From the cell containing the given text, extract its center point as (x, y) coordinate. 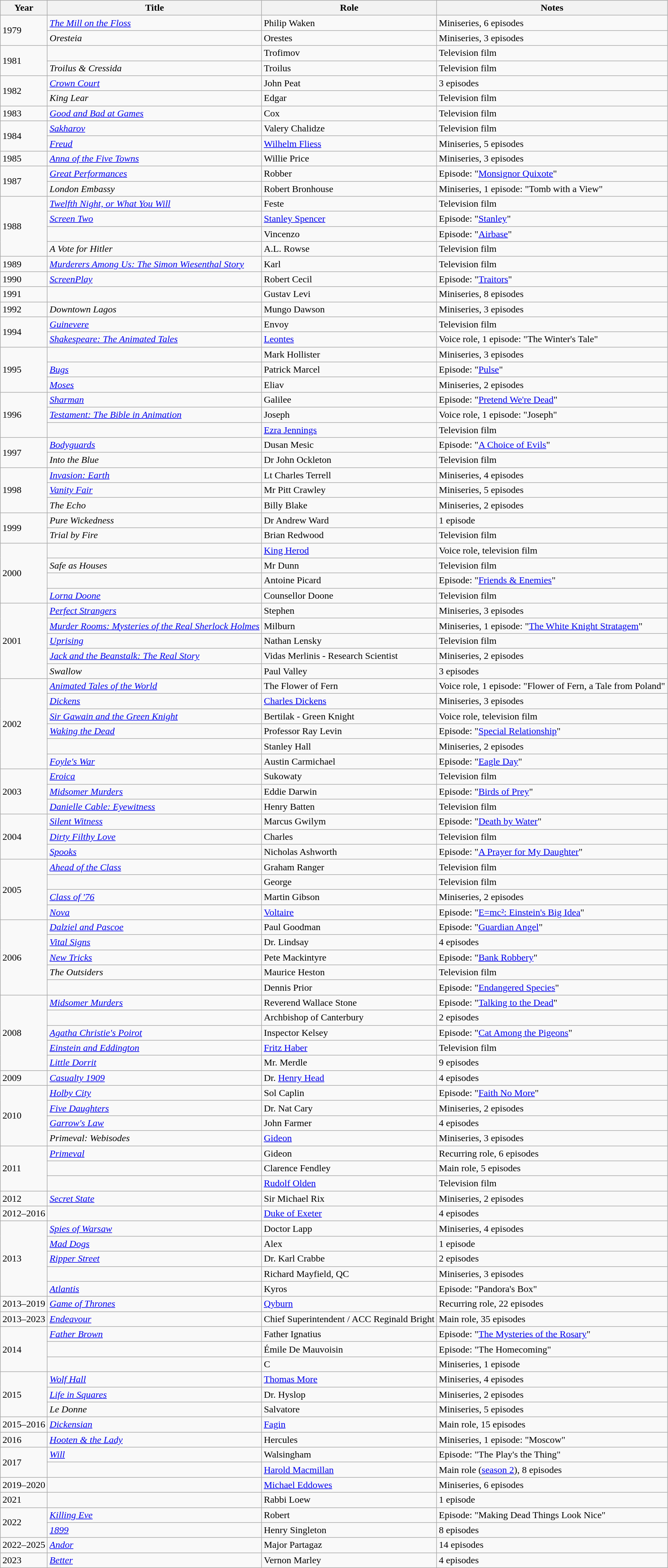
Major Partagaz (349, 1545)
Silent Witness (154, 822)
Le Donne (154, 1410)
Billy Blake (349, 505)
2010 (24, 1115)
Stanley Spencer (349, 219)
Charles (349, 837)
1982 (24, 91)
Title (154, 8)
A Vote for Hitler (154, 249)
Mr Dunn (349, 565)
2011 (24, 1168)
Dusan Mesic (349, 445)
Dennis Prior (349, 988)
The Flower of Fern (349, 686)
Vidas Merlinis - Research Scientist (349, 656)
Wolf Hall (154, 1379)
Twelfth Night, or What You Will (154, 204)
Main role, 5 episodes (552, 1168)
2016 (24, 1440)
9 episodes (552, 1063)
Walsingham (349, 1455)
2023 (24, 1560)
Dr John Ockleton (349, 460)
14 episodes (552, 1545)
Vernon Marley (349, 1560)
Oresteia (154, 38)
Foyle's War (154, 761)
Eddie Darwin (349, 792)
2015–2016 (24, 1425)
8 episodes (552, 1530)
Murderers Among Us: The Simon Wiesenthal Story (154, 264)
New Tricks (154, 957)
Dr Andrew Ward (349, 520)
2022 (24, 1522)
2005 (24, 889)
1995 (24, 369)
1981 (24, 61)
Wilhelm Fliess (349, 143)
Episode: "Pandora's Box" (552, 1289)
Episode: "Friends & Enemies" (552, 580)
Robber (349, 173)
2013 (24, 1259)
Joseph (349, 415)
Murder Rooms: Mysteries of the Real Sherlock Holmes (154, 626)
Dr. Henry Head (349, 1078)
Charles Dickens (349, 701)
Antoine Picard (349, 580)
1983 (24, 113)
Envoy (349, 324)
Sukowaty (349, 776)
Screen Two (154, 219)
Nova (154, 912)
Voice role, 1 episode: "The Winter's Tale" (552, 339)
Waking the Dead (154, 731)
Episode: "Monsignor Quixote" (552, 173)
Episode: "Cat Among the Pigeons" (552, 1033)
Eliav (349, 384)
1997 (24, 453)
Class of '76 (154, 897)
2004 (24, 837)
Émile De Mauvoisin (349, 1349)
Father Brown (154, 1334)
2001 (24, 641)
Vital Signs (154, 942)
Freud (154, 143)
1998 (24, 490)
A.L. Rowse (349, 249)
Dickensian (154, 1425)
Miniseries, 1 episode: "Moscow" (552, 1440)
Hooten & the Lady (154, 1440)
Pure Wickedness (154, 520)
Swallow (154, 671)
Salvatore (349, 1410)
The Echo (154, 505)
Into the Blue (154, 460)
Voice role, 1 episode: "Joseph" (552, 415)
Role (349, 8)
Sol Caplin (349, 1093)
Stanley Hall (349, 746)
Episode: "The Homecoming" (552, 1349)
Danielle Cable: Eyewitness (154, 807)
Episode: "Airbase" (552, 234)
Brian Redwood (349, 535)
Episode: "Stanley" (552, 219)
Episode: "E=mc²: Einstein's Big Idea" (552, 912)
Ripper Street (154, 1259)
Episode: "Talking to the Dead" (552, 1003)
Crown Court (154, 83)
Valery Chalidze (349, 128)
Professor Ray Levin (349, 731)
1999 (24, 528)
Philip Waken (349, 23)
Life in Squares (154, 1394)
Alex (349, 1244)
2012 (24, 1199)
Sir Michael Rix (349, 1199)
Cox (349, 113)
Gustav Levi (349, 294)
2014 (24, 1349)
Trofimov (349, 53)
Clarence Fendley (349, 1168)
Voltaire (349, 912)
Archbishop of Canterbury (349, 1018)
London Embassy (154, 189)
Fagin (349, 1425)
Fritz Haber (349, 1048)
Rudolf Olden (349, 1184)
Five Daughters (154, 1108)
Killing Eve (154, 1515)
1990 (24, 279)
1991 (24, 294)
Perfect Strangers (154, 611)
Dickens (154, 701)
Chief Superintendent / ACC Reginald Bright (349, 1319)
Dr. Karl Crabbe (349, 1259)
Inspector Kelsey (349, 1033)
Episode: "A Prayer for My Daughter" (552, 852)
2002 (24, 724)
Miniseries, 1 episode (552, 1364)
John Peat (349, 83)
Better (154, 1560)
1985 (24, 158)
Episode: "Bank Robbery" (552, 957)
Spooks (154, 852)
Austin Carmichael (349, 761)
Episode: "Eagle Day" (552, 761)
Mr. Merdle (349, 1063)
1989 (24, 264)
Duke of Exeter (349, 1214)
Holby City (154, 1093)
Primeval: Webisodes (154, 1138)
Primeval (154, 1153)
Paul Valley (349, 671)
Ezra Jennings (349, 430)
Father Ignatius (349, 1334)
Year (24, 8)
Henry Batten (349, 807)
Lorna Doone (154, 596)
Episode: "The Mysteries of the Rosary" (552, 1334)
1994 (24, 332)
1992 (24, 309)
Andor (154, 1545)
1996 (24, 415)
Graham Ranger (349, 867)
1988 (24, 226)
Michael Eddowes (349, 1485)
2021 (24, 1500)
Sakharov (154, 128)
King Lear (154, 98)
Dalziel and Pascoe (154, 927)
Main role, 35 episodes (552, 1319)
Episode: "Pulse" (552, 369)
Harold Macmillan (349, 1470)
Moses (154, 384)
Dirty Filthy Love (154, 837)
2000 (24, 573)
Milburn (349, 626)
Casualty 1909 (154, 1078)
Episode: "Traitors" (552, 279)
Notes (552, 8)
Kyros (349, 1289)
Robert Bronhouse (349, 189)
Voice role, 1 episode: "Flower of Fern, a Tale from Poland" (552, 686)
Mad Dogs (154, 1244)
2013–2019 (24, 1304)
2003 (24, 792)
2006 (24, 957)
Einstein and Eddington (154, 1048)
The Outsiders (154, 972)
Episode: "Guardian Angel" (552, 927)
ScreenPlay (154, 279)
Eroica (154, 776)
Spies of Warsaw (154, 1229)
2008 (24, 1033)
Will (154, 1455)
Dr. Nat Cary (349, 1108)
Doctor Lapp (349, 1229)
George (349, 882)
Leontes (349, 339)
Edgar (349, 98)
Troilus & Cressida (154, 68)
Hercules (349, 1440)
2022–2025 (24, 1545)
The Mill on the Floss (154, 23)
Shakespeare: The Animated Tales (154, 339)
C (349, 1364)
Martin Gibson (349, 897)
Bugs (154, 369)
Episode: "Faith No More" (552, 1093)
Willie Price (349, 158)
Mark Hollister (349, 354)
Agatha Christie's Poirot (154, 1033)
Downtown Lagos (154, 309)
Secret State (154, 1199)
Lt Charles Terrell (349, 475)
Patrick Marcel (349, 369)
2017 (24, 1462)
Marcus Gwilym (349, 822)
Karl (349, 264)
Miniseries, 1 episode: "The White Knight Stratagem" (552, 626)
Orestes (349, 38)
Testament: The Bible in Animation (154, 415)
Invasion: Earth (154, 475)
Endeavour (154, 1319)
King Herod (349, 550)
Main role (season 2), 8 episodes (552, 1470)
Robert Cecil (349, 279)
Troilus (349, 68)
Maurice Heston (349, 972)
Episode: "Pretend We're Dead" (552, 400)
2015 (24, 1394)
Great Performances (154, 173)
Episode: "Birds of Prey" (552, 792)
2012–2016 (24, 1214)
Vanity Fair (154, 490)
Trial by Fire (154, 535)
Nathan Lensky (349, 641)
1987 (24, 181)
Dr. Lindsay (349, 942)
Sir Gawain and the Green Knight (154, 716)
Bertilak - Green Knight (349, 716)
Episode: "A Choice of Evils" (552, 445)
Pete Mackintyre (349, 957)
Mr Pitt Crawley (349, 490)
Galilee (349, 400)
Vincenzo (349, 234)
Episode: "Endangered Species" (552, 988)
Main role, 15 episodes (552, 1425)
Dr. Hyslop (349, 1394)
1984 (24, 136)
Counsellor Doone (349, 596)
Animated Tales of the World (154, 686)
John Farmer (349, 1123)
Reverend Wallace Stone (349, 1003)
Recurring role, 6 episodes (552, 1153)
Recurring role, 22 episodes (552, 1304)
1979 (24, 30)
Paul Goodman (349, 927)
Rabbi Loew (349, 1500)
Miniseries, 1 episode: "Tomb with a View" (552, 189)
Guinevere (154, 324)
Ahead of the Class (154, 867)
2019–2020 (24, 1485)
Game of Thrones (154, 1304)
Safe as Houses (154, 565)
Nicholas Ashworth (349, 852)
Jack and the Beanstalk: The Real Story (154, 656)
Good and Bad at Games (154, 113)
Richard Mayfield, QC (349, 1274)
Miniseries, 8 episodes (552, 294)
Feste (349, 204)
Anna of the Five Towns (154, 158)
Atlantis (154, 1289)
Episode: "Making Dead Things Look Nice" (552, 1515)
2013–2023 (24, 1319)
Sharman (154, 400)
Episode: "The Play's the Thing" (552, 1455)
1899 (154, 1530)
Uprising (154, 641)
Garrow's Law (154, 1123)
2009 (24, 1078)
Robert (349, 1515)
Henry Singleton (349, 1530)
Stephen (349, 611)
Mungo Dawson (349, 309)
Bodyguards (154, 445)
Episode: "Special Relationship" (552, 731)
Little Dorrit (154, 1063)
Episode: "Death by Water" (552, 822)
Qyburn (349, 1304)
Thomas More (349, 1379)
